Output the [x, y] coordinate of the center of the cell containing the given text.  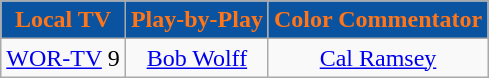
Color Commentator [378, 20]
Bob Wolff [196, 58]
Local TV [64, 20]
Play-by-Play [196, 20]
WOR-TV 9 [64, 58]
Cal Ramsey [378, 58]
